Determine the (x, y) coordinate at the center of the cell enclosing the given text.  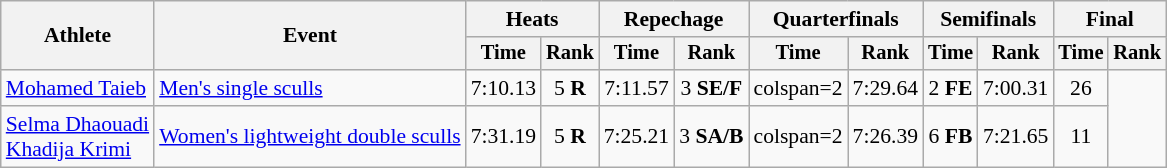
7:21.65 (1016, 136)
Athlete (78, 36)
Repechage (674, 19)
Mohamed Taieb (78, 88)
Final (1109, 19)
Quarterfinals (836, 19)
7:11.57 (636, 88)
11 (1080, 136)
2 FE (950, 88)
7:29.64 (886, 88)
Semifinals (988, 19)
Heats (532, 19)
7:26.39 (886, 136)
3 SE/F (711, 88)
6 FB (950, 136)
7:10.13 (504, 88)
7:25.21 (636, 136)
Event (310, 36)
7:31.19 (504, 136)
Men's single sculls (310, 88)
Selma DhaouadiKhadija Krimi (78, 136)
7:00.31 (1016, 88)
Women's lightweight double sculls (310, 136)
26 (1080, 88)
3 SA/B (711, 136)
